Determine the (x, y) coordinate at the center of the cell enclosing the given text.  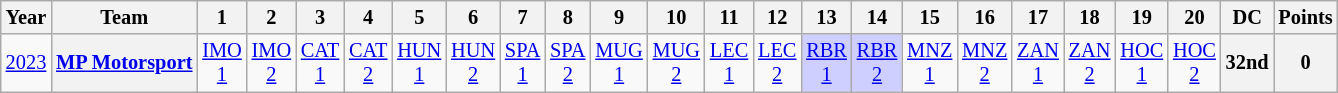
17 (1038, 17)
ZAN1 (1038, 63)
7 (522, 17)
HUN1 (419, 63)
LEC1 (729, 63)
10 (676, 17)
MUG1 (618, 63)
2 (272, 17)
3 (320, 17)
IMO1 (222, 63)
Team (124, 17)
Year (26, 17)
5 (419, 17)
0 (1306, 63)
IMO2 (272, 63)
DC (1248, 17)
MUG2 (676, 63)
19 (1142, 17)
4 (368, 17)
20 (1194, 17)
1 (222, 17)
16 (984, 17)
11 (729, 17)
9 (618, 17)
RBR2 (877, 63)
14 (877, 17)
32nd (1248, 63)
6 (473, 17)
2023 (26, 63)
SPA2 (568, 63)
12 (777, 17)
MP Motorsport (124, 63)
SPA1 (522, 63)
13 (826, 17)
RBR1 (826, 63)
MNZ1 (930, 63)
CAT2 (368, 63)
HUN2 (473, 63)
15 (930, 17)
18 (1090, 17)
ZAN2 (1090, 63)
HOC1 (1142, 63)
CAT1 (320, 63)
Points (1306, 17)
LEC2 (777, 63)
MNZ2 (984, 63)
8 (568, 17)
HOC2 (1194, 63)
